Pinpoint the cell where the given text exists, returning its (X, Y) midpoint coordinate. 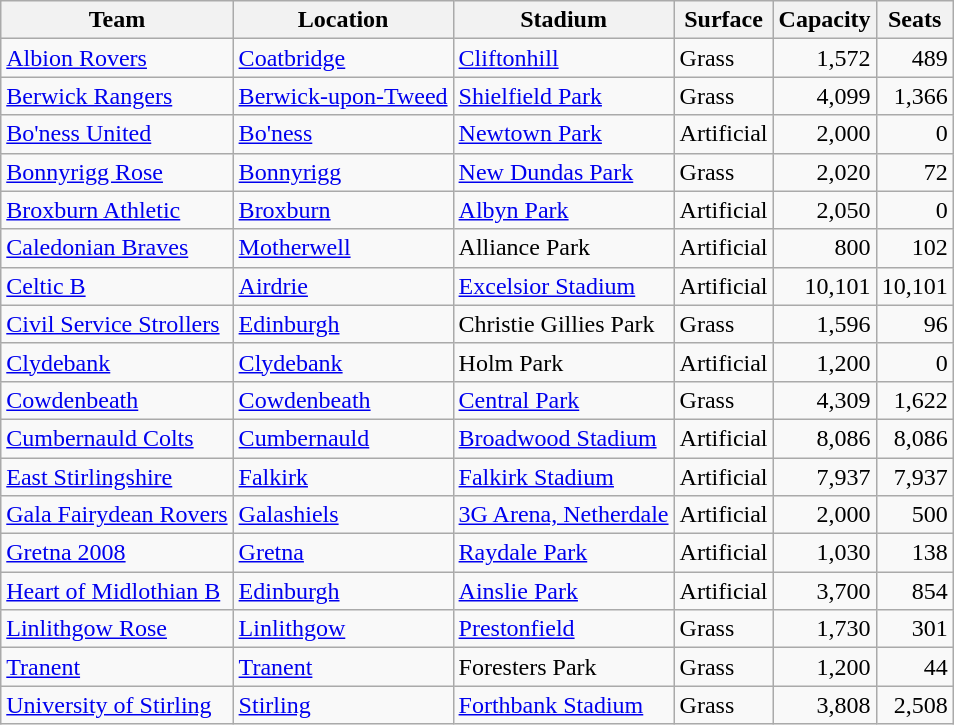
Forthbank Stadium (564, 705)
Excelsior Stadium (564, 286)
Celtic B (117, 286)
Motherwell (343, 248)
2,020 (824, 172)
Linlithgow Rose (117, 629)
Cumbernauld Colts (117, 438)
Bonnyrigg Rose (117, 172)
Heart of Midlothian B (117, 591)
Cumbernauld (343, 438)
Stirling (343, 705)
1,730 (824, 629)
Alliance Park (564, 248)
138 (914, 553)
Location (343, 20)
96 (914, 324)
72 (914, 172)
Christie Gillies Park (564, 324)
1,572 (824, 58)
East Stirlingshire (117, 477)
Foresters Park (564, 667)
Falkirk (343, 477)
Albion Rovers (117, 58)
Holm Park (564, 362)
Linlithgow (343, 629)
Caledonian Braves (117, 248)
Gretna (343, 553)
Capacity (824, 20)
1,596 (824, 324)
1,366 (914, 96)
Gala Fairydean Rovers (117, 515)
4,309 (824, 400)
Surface (724, 20)
New Dundas Park (564, 172)
Civil Service Strollers (117, 324)
Shielfield Park (564, 96)
Broxburn (343, 210)
Prestonfield (564, 629)
3,700 (824, 591)
800 (824, 248)
Coatbridge (343, 58)
102 (914, 248)
Berwick-upon-Tweed (343, 96)
Berwick Rangers (117, 96)
854 (914, 591)
500 (914, 515)
Stadium (564, 20)
3G Arena, Netherdale (564, 515)
Gretna 2008 (117, 553)
44 (914, 667)
Falkirk Stadium (564, 477)
1,622 (914, 400)
1,030 (824, 553)
Cliftonhill (564, 58)
Ainslie Park (564, 591)
4,099 (824, 96)
Airdrie (343, 286)
489 (914, 58)
Bo'ness United (117, 134)
Team (117, 20)
Seats (914, 20)
301 (914, 629)
Broadwood Stadium (564, 438)
Broxburn Athletic (117, 210)
Bonnyrigg (343, 172)
Bo'ness (343, 134)
3,808 (824, 705)
University of Stirling (117, 705)
Raydale Park (564, 553)
Newtown Park (564, 134)
2,050 (824, 210)
Albyn Park (564, 210)
2,508 (914, 705)
Galashiels (343, 515)
Central Park (564, 400)
